Locate the cell with the specified text and output its (X, Y) center coordinate. 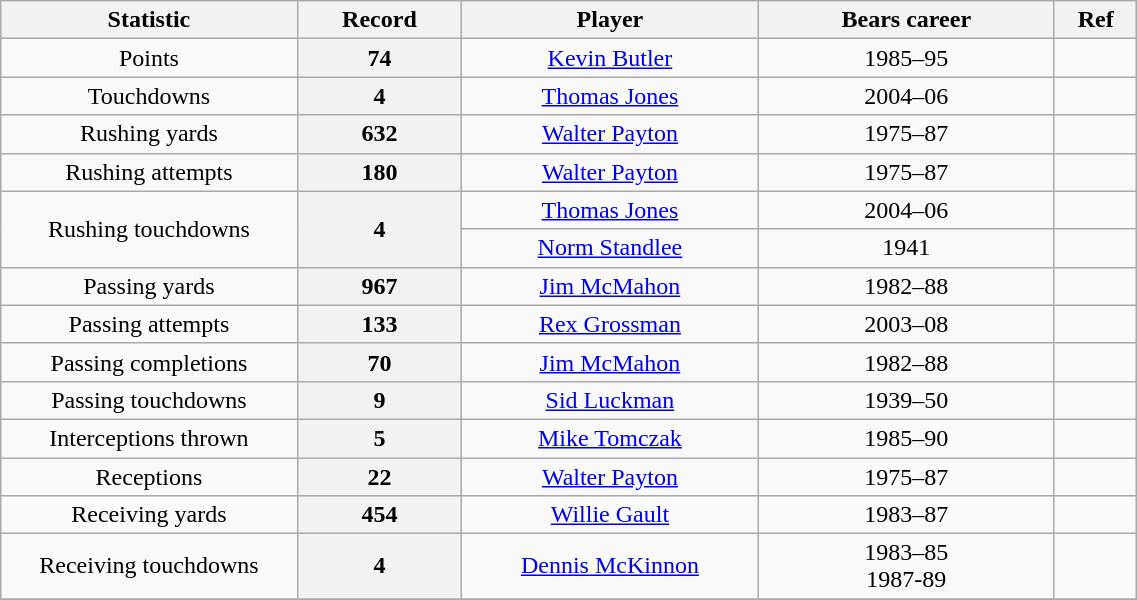
Sid Luckman (610, 400)
Mike Tomczak (610, 438)
Rushing attempts (149, 172)
Passing touchdowns (149, 400)
1985–90 (906, 438)
Rushing touchdowns (149, 229)
180 (380, 172)
967 (380, 286)
Ref (1095, 20)
Record (380, 20)
Bears career (906, 20)
22 (380, 477)
74 (380, 58)
Receptions (149, 477)
Interceptions thrown (149, 438)
70 (380, 362)
454 (380, 515)
632 (380, 134)
Passing yards (149, 286)
5 (380, 438)
Receiving touchdowns (149, 566)
1939–50 (906, 400)
Player (610, 20)
1983–851987-89 (906, 566)
1985–95 (906, 58)
Points (149, 58)
Passing attempts (149, 324)
Rushing yards (149, 134)
2003–08 (906, 324)
Passing completions (149, 362)
Touchdowns (149, 96)
Statistic (149, 20)
Receiving yards (149, 515)
1983–87 (906, 515)
1941 (906, 248)
Norm Standlee (610, 248)
9 (380, 400)
Rex Grossman (610, 324)
Kevin Butler (610, 58)
Dennis McKinnon (610, 566)
133 (380, 324)
Willie Gault (610, 515)
